Pinpoint the cell where the given text exists, returning its [X, Y] midpoint coordinate. 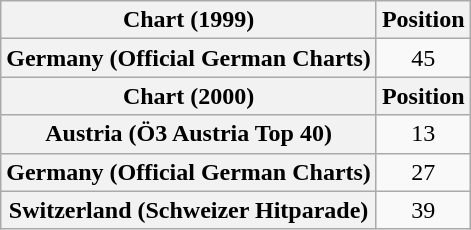
Switzerland (Schweizer Hitparade) [189, 210]
Chart (2000) [189, 96]
27 [423, 172]
13 [423, 134]
39 [423, 210]
45 [423, 58]
Austria (Ö3 Austria Top 40) [189, 134]
Chart (1999) [189, 20]
